Determine the (X, Y) coordinate at the center of the cell enclosing the given text.  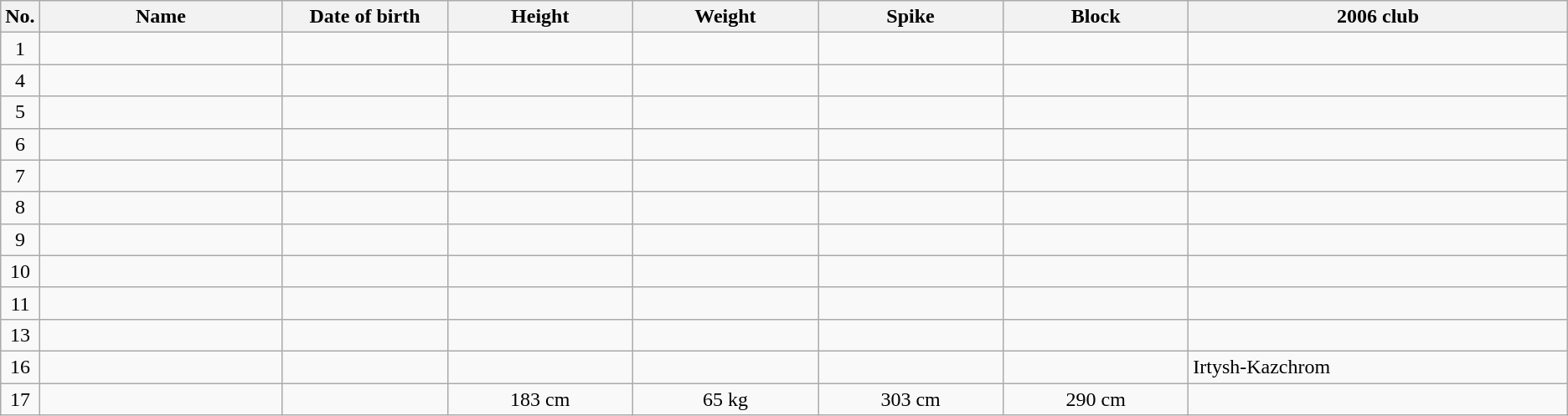
Block (1096, 17)
Spike (910, 17)
2006 club (1379, 17)
Irtysh-Kazchrom (1379, 367)
17 (20, 399)
16 (20, 367)
183 cm (539, 399)
6 (20, 144)
1 (20, 49)
No. (20, 17)
7 (20, 176)
13 (20, 335)
Date of birth (365, 17)
9 (20, 239)
65 kg (725, 399)
4 (20, 80)
Weight (725, 17)
303 cm (910, 399)
5 (20, 112)
11 (20, 303)
Name (161, 17)
10 (20, 271)
Height (539, 17)
290 cm (1096, 399)
8 (20, 208)
